Identify which cell holds the provided text, then report its (x, y) central coordinate. 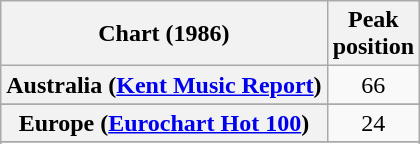
Peakposition (373, 34)
24 (373, 123)
Chart (1986) (164, 34)
66 (373, 85)
Australia (Kent Music Report) (164, 85)
Europe (Eurochart Hot 100) (164, 123)
